Return the (x, y) coordinate for the center point of the cell that contains the specified text.  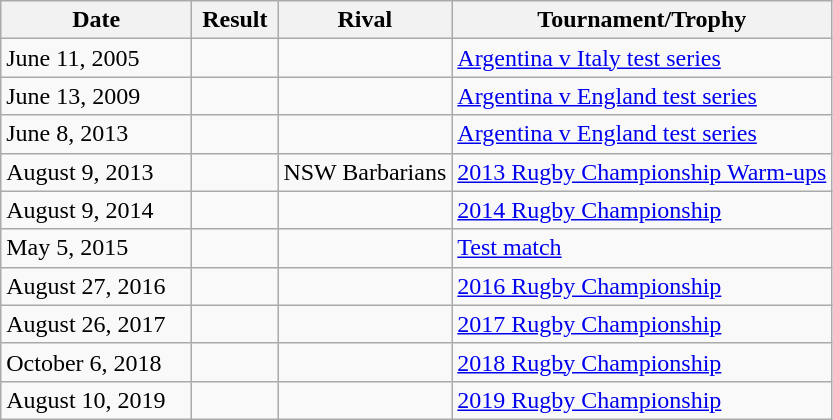
Test match (642, 248)
2014 Rugby Championship (642, 210)
June 13, 2009 (96, 96)
October 6, 2018 (96, 362)
Result (235, 20)
2016 Rugby Championship (642, 286)
August 10, 2019 (96, 400)
2018 Rugby Championship (642, 362)
NSW Barbarians (365, 172)
August 26, 2017 (96, 324)
June 11, 2005 (96, 58)
Date (96, 20)
2017 Rugby Championship (642, 324)
August 9, 2014 (96, 210)
June 8, 2013 (96, 134)
2019 Rugby Championship (642, 400)
Argentina v Italy test series (642, 58)
Tournament/Trophy (642, 20)
Rival (365, 20)
August 9, 2013 (96, 172)
2013 Rugby Championship Warm-ups (642, 172)
May 5, 2015 (96, 248)
August 27, 2016 (96, 286)
